Locate the cell with the specified text and output its [X, Y] center coordinate. 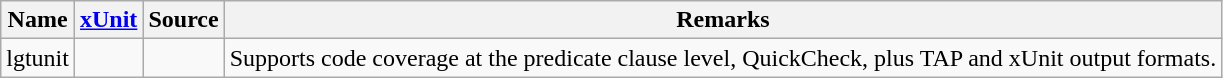
Source [184, 20]
Supports code coverage at the predicate clause level, QuickCheck, plus TAP and xUnit output formats. [723, 58]
xUnit [108, 20]
Name [38, 20]
lgtunit [38, 58]
Remarks [723, 20]
